Return the (x, y) coordinate for the center point of the cell that contains the specified text.  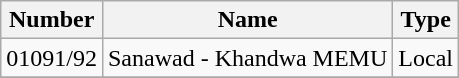
01091/92 (52, 58)
Name (247, 20)
Sanawad - Khandwa MEMU (247, 58)
Type (426, 20)
Number (52, 20)
Local (426, 58)
